Search for the cell housing the specified text and yield its [X, Y] center coordinate. 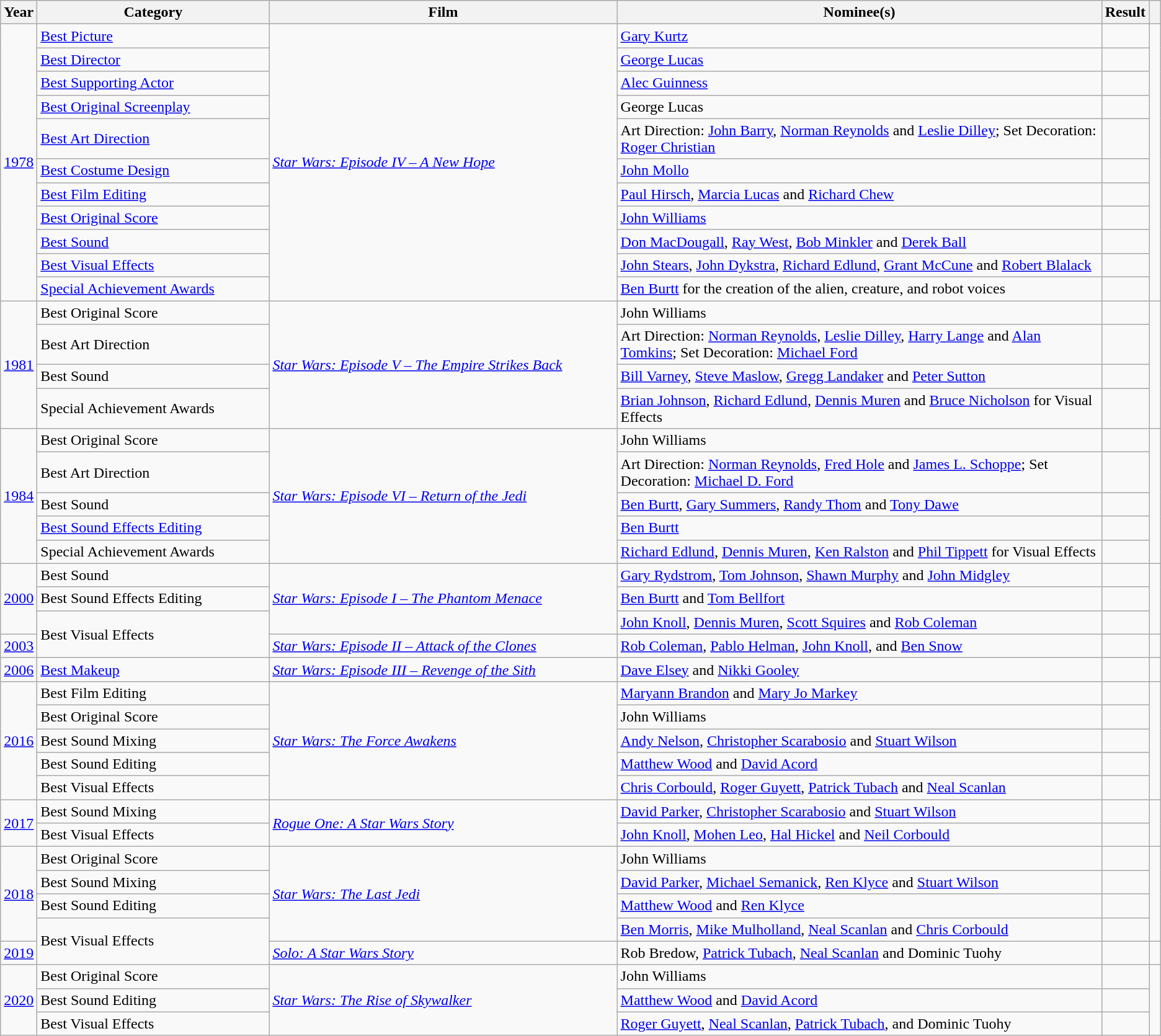
Ben Burtt for the creation of the alien, creature, and robot voices [860, 288]
Art Direction: Norman Reynolds, Leslie Dilley, Harry Lange and Alan Tomkins; Set Decoration: Michael Ford [860, 345]
Maryann Brandon and Mary Jo Markey [860, 693]
Star Wars: Episode VI – Return of the Jedi [443, 496]
Andy Nelson, Christopher Scarabosio and Stuart Wilson [860, 740]
Best Supporting Actor [153, 83]
2020 [19, 1000]
1978 [19, 163]
Don MacDougall, Ray West, Bob Minkler and Derek Ball [860, 241]
Gary Kurtz [860, 36]
Ben Burtt, Gary Summers, Randy Thom and Tony Dawe [860, 504]
Star Wars: Episode IV – A New Hope [443, 163]
Rob Bredow, Patrick Tubach, Neal Scanlan and Dominic Tuohy [860, 953]
Category [153, 12]
Star Wars: Episode V – The Empire Strikes Back [443, 364]
Rogue One: A Star Wars Story [443, 823]
Best Picture [153, 36]
2003 [19, 646]
2019 [19, 953]
Star Wars: Episode III – Revenge of the Sith [443, 669]
Star Wars: The Force Awakens [443, 740]
Brian Johnson, Richard Edlund, Dennis Muren and Bruce Nicholson for Visual Effects [860, 408]
Chris Corbould, Roger Guyett, Patrick Tubach and Neal Scanlan [860, 788]
Solo: A Star Wars Story [443, 953]
Star Wars: The Rise of Skywalker [443, 1000]
Film [443, 12]
John Knoll, Dennis Muren, Scott Squires and Rob Coleman [860, 622]
Art Direction: Norman Reynolds, Fred Hole and James L. Schoppe; Set Decoration: Michael D. Ford [860, 473]
Paul Hirsch, Marcia Lucas and Richard Chew [860, 194]
Matthew Wood and Ren Klyce [860, 906]
Alec Guinness [860, 83]
Ben Burtt [860, 528]
Bill Varney, Steve Maslow, Gregg Landaker and Peter Sutton [860, 377]
Art Direction: John Barry, Norman Reynolds and Leslie Dilley; Set Decoration: Roger Christian [860, 139]
1981 [19, 364]
John Stears, John Dykstra, Richard Edlund, Grant McCune and Robert Blalack [860, 265]
Roger Guyett, Neal Scanlan, Patrick Tubach, and Dominic Tuohy [860, 1024]
Star Wars: The Last Jedi [443, 894]
Ben Burtt and Tom Bellfort [860, 599]
1984 [19, 496]
2017 [19, 823]
Best Costume Design [153, 171]
Nominee(s) [860, 12]
Star Wars: Episode I – The Phantom Menace [443, 599]
Rob Coleman, Pablo Helman, John Knoll, and Ben Snow [860, 646]
Star Wars: Episode II – Attack of the Clones [443, 646]
David Parker, Christopher Scarabosio and Stuart Wilson [860, 811]
David Parker, Michael Semanick, Ren Klyce and Stuart Wilson [860, 882]
Year [19, 12]
Ben Morris, Mike Mulholland, Neal Scanlan and Chris Corbould [860, 929]
2006 [19, 669]
Richard Edlund, Dennis Muren, Ken Ralston and Phil Tippett for Visual Effects [860, 551]
2000 [19, 599]
Result [1125, 12]
Best Director [153, 60]
Gary Rydstrom, Tom Johnson, Shawn Murphy and John Midgley [860, 575]
2016 [19, 740]
Best Makeup [153, 669]
Dave Elsey and Nikki Gooley [860, 669]
2018 [19, 894]
John Knoll, Mohen Leo, Hal Hickel and Neil Corbould [860, 835]
Best Original Screenplay [153, 107]
John Mollo [860, 171]
